Return the [x, y] coordinate for the center point of the cell that contains the specified text.  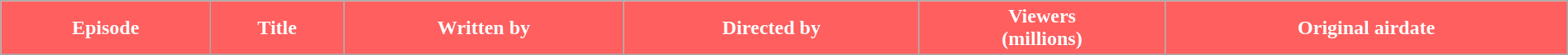
Original airdate [1366, 28]
Viewers(millions) [1042, 28]
Title [278, 28]
Directed by [771, 28]
Written by [485, 28]
Episode [106, 28]
